Output the (x, y) coordinate of the center of the cell containing the given text.  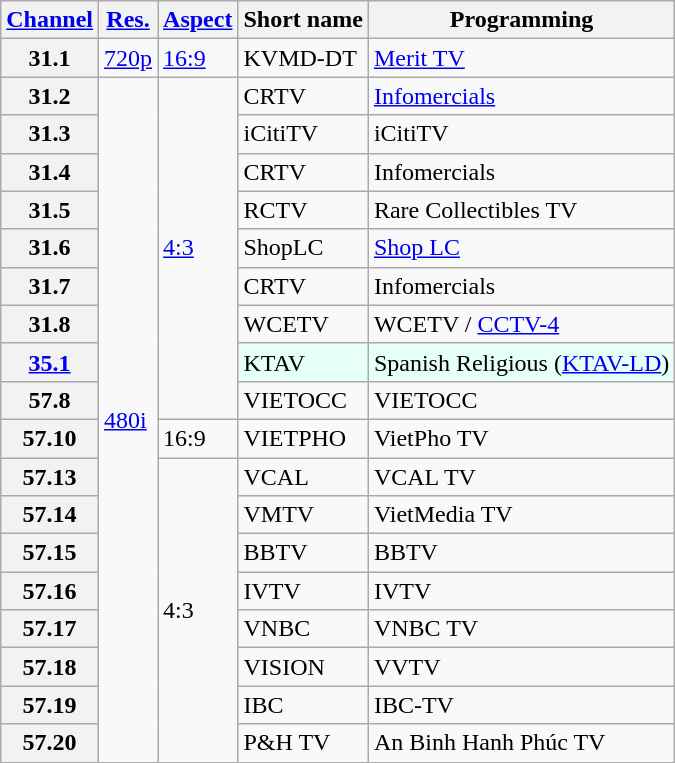
31.5 (50, 210)
KTAV (303, 362)
VMTV (303, 515)
IBC (303, 705)
57.15 (50, 553)
31.7 (50, 286)
Spanish Religious (KTAV-LD) (521, 362)
IBC-TV (521, 705)
ShopLC (303, 248)
Merit TV (521, 58)
57.14 (50, 515)
57.18 (50, 667)
57.19 (50, 705)
Aspect (198, 20)
31.1 (50, 58)
VISION (303, 667)
VVTV (521, 667)
An Binh Hanh Phúc TV (521, 743)
WCETV / CCTV-4 (521, 324)
31.3 (50, 134)
720p (128, 58)
57.8 (50, 400)
31.6 (50, 248)
VietPho TV (521, 438)
31.2 (50, 96)
Channel (50, 20)
VNBC (303, 629)
35.1 (50, 362)
480i (128, 420)
57.10 (50, 438)
Short name (303, 20)
VietMedia TV (521, 515)
P&H TV (303, 743)
VCAL TV (521, 477)
57.17 (50, 629)
Shop LC (521, 248)
Rare Collectibles TV (521, 210)
31.8 (50, 324)
57.13 (50, 477)
57.20 (50, 743)
31.4 (50, 172)
Programming (521, 20)
VIETPHO (303, 438)
Res. (128, 20)
RCTV (303, 210)
VCAL (303, 477)
WCETV (303, 324)
57.16 (50, 591)
KVMD-DT (303, 58)
VNBC TV (521, 629)
